For the text-containing cell, return its midpoint in (X, Y) coordinate format. 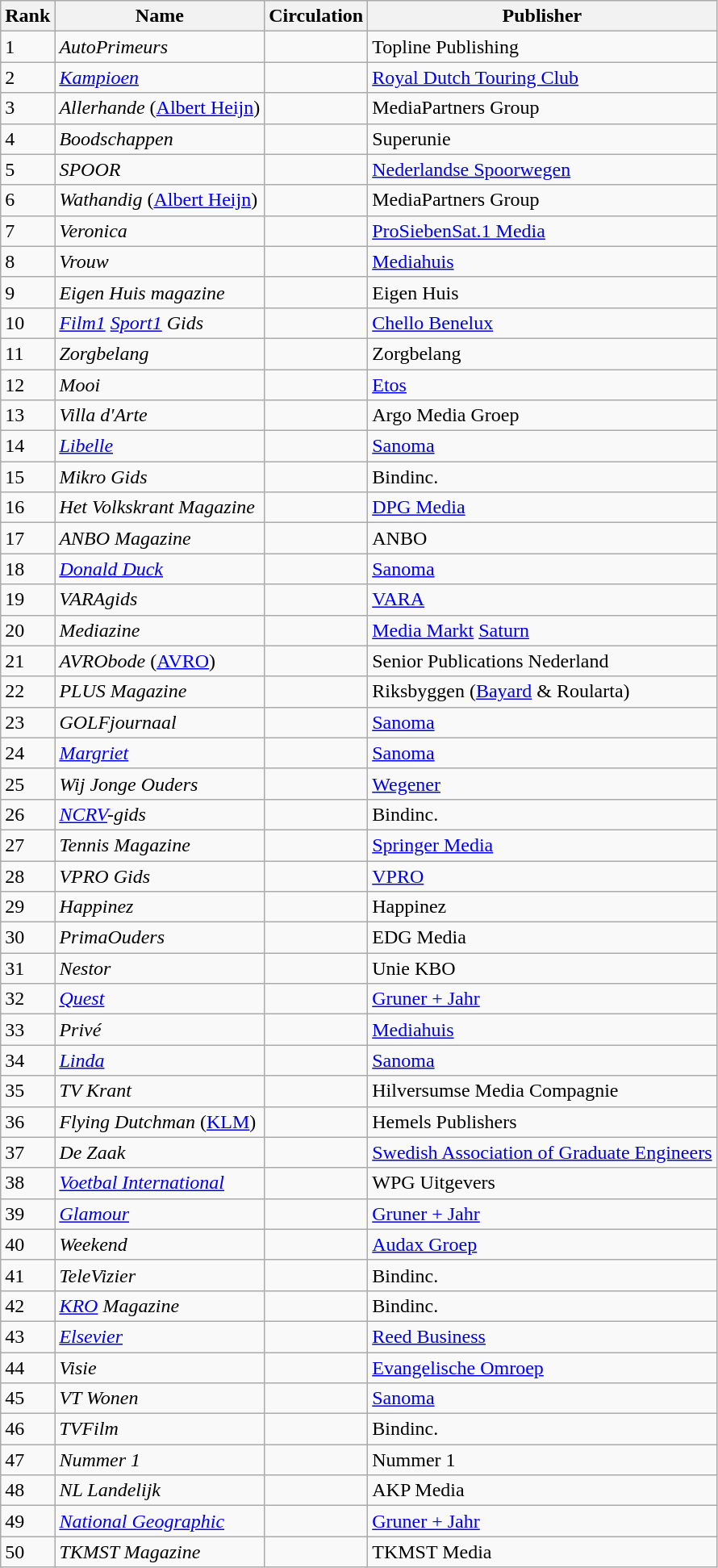
50 (27, 1552)
18 (27, 569)
11 (27, 353)
TKMST Media (542, 1552)
Nederlandse Spoorwegen (542, 169)
Unie KBO (542, 968)
3 (27, 108)
10 (27, 323)
Audax Groep (542, 1244)
VPRO Gids (160, 876)
Glamour (160, 1214)
Villa d'Arte (160, 416)
14 (27, 446)
26 (27, 814)
Privé (160, 1030)
WPG Uitgevers (542, 1183)
12 (27, 385)
De Zaak (160, 1152)
9 (27, 292)
17 (27, 538)
44 (27, 1368)
28 (27, 876)
Allerhande (Albert Heijn) (160, 108)
Vrouw (160, 261)
Margriet (160, 753)
Linda (160, 1060)
4 (27, 139)
48 (27, 1491)
7 (27, 231)
Eigen Huis (542, 292)
VARAgids (160, 600)
43 (27, 1336)
5 (27, 169)
1 (27, 47)
KRO Magazine (160, 1306)
Etos (542, 385)
39 (27, 1214)
40 (27, 1244)
Reed Business (542, 1336)
Veronica (160, 231)
22 (27, 692)
PrimaOuders (160, 938)
Nestor (160, 968)
Royal Dutch Touring Club (542, 77)
37 (27, 1152)
36 (27, 1122)
Quest (160, 999)
Wathandig (Albert Heijn) (160, 200)
20 (27, 630)
Wij Jonge Ouders (160, 784)
Flying Dutchman (KLM) (160, 1122)
TKMST Magazine (160, 1552)
Voetbal International (160, 1183)
National Geographic (160, 1521)
35 (27, 1091)
AKP Media (542, 1491)
29 (27, 907)
Het Volkskrant Magazine (160, 508)
Circulation (316, 16)
Wegener (542, 784)
Boodschappen (160, 139)
TV Krant (160, 1091)
Chello Benelux (542, 323)
21 (27, 661)
32 (27, 999)
Libelle (160, 446)
ANBO (542, 538)
27 (27, 845)
Publisher (542, 16)
6 (27, 200)
Riksbyggen (Bayard & Roularta) (542, 692)
Name (160, 16)
16 (27, 508)
Springer Media (542, 845)
33 (27, 1030)
DPG Media (542, 508)
19 (27, 600)
ANBO Magazine (160, 538)
VARA (542, 600)
Senior Publications Nederland (542, 661)
41 (27, 1275)
23 (27, 722)
TeleVizier (160, 1275)
Media Markt Saturn (542, 630)
GOLFjournaal (160, 722)
VPRO (542, 876)
49 (27, 1521)
Hilversumse Media Compagnie (542, 1091)
ProSiebenSat.1 Media (542, 231)
Swedish Association of Graduate Engineers (542, 1152)
25 (27, 784)
Mikro Gids (160, 477)
VT Wonen (160, 1399)
NCRV-gids (160, 814)
Eigen Huis magazine (160, 292)
8 (27, 261)
Mooi (160, 385)
42 (27, 1306)
Weekend (160, 1244)
Hemels Publishers (542, 1122)
NL Landelijk (160, 1491)
AVRObode (AVRO) (160, 661)
SPOOR (160, 169)
38 (27, 1183)
13 (27, 416)
EDG Media (542, 938)
Superunie (542, 139)
Mediazine (160, 630)
Visie (160, 1368)
47 (27, 1460)
2 (27, 77)
Topline Publishing (542, 47)
45 (27, 1399)
TVFilm (160, 1429)
AutoPrimeurs (160, 47)
24 (27, 753)
30 (27, 938)
Argo Media Groep (542, 416)
Kampioen (160, 77)
31 (27, 968)
34 (27, 1060)
Rank (27, 16)
15 (27, 477)
Elsevier (160, 1336)
PLUS Magazine (160, 692)
Film1 Sport1 Gids (160, 323)
Tennis Magazine (160, 845)
46 (27, 1429)
Donald Duck (160, 569)
Evangelische Omroep (542, 1368)
